Identify which cell holds the provided text, then report its [X, Y] central coordinate. 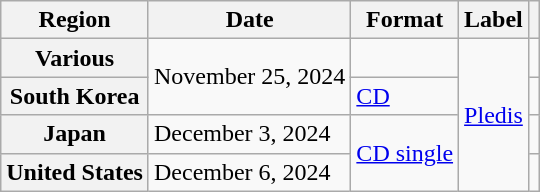
November 25, 2024 [249, 77]
CD [405, 96]
CD single [405, 153]
December 6, 2024 [249, 172]
Date [249, 20]
United States [75, 172]
South Korea [75, 96]
Region [75, 20]
December 3, 2024 [249, 134]
Format [405, 20]
Label [494, 20]
Japan [75, 134]
Pledis [494, 115]
Various [75, 58]
